Capture the cell that displays the provided text and extract its [X, Y] central coordinate. 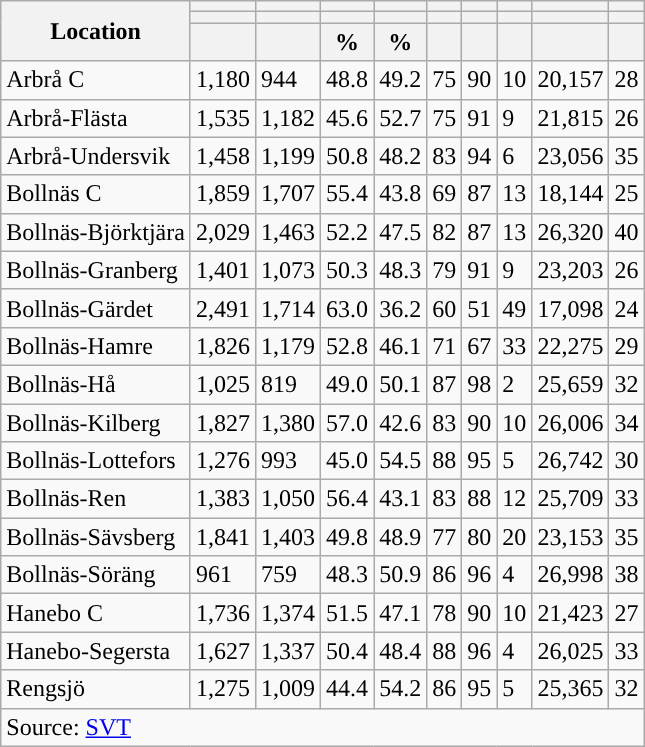
78 [444, 613]
43.8 [400, 194]
Bollnäs-Hå [96, 384]
47.1 [400, 613]
71 [444, 346]
49.2 [400, 80]
1,627 [222, 651]
Location [96, 31]
1,841 [222, 537]
48.4 [400, 651]
49.0 [348, 384]
23,056 [570, 156]
Bollnäs-Lottefors [96, 461]
1,707 [288, 194]
49.8 [348, 537]
26,742 [570, 461]
79 [444, 270]
60 [444, 308]
50.8 [348, 156]
25,659 [570, 384]
67 [480, 346]
54.5 [400, 461]
Rengsjö [96, 689]
52.8 [348, 346]
20 [514, 537]
26,998 [570, 575]
1,535 [222, 118]
6 [514, 156]
1,374 [288, 613]
25 [626, 194]
56.4 [348, 499]
50.3 [348, 270]
Bollnäs-Ren [96, 499]
Source: SVT [322, 727]
22,275 [570, 346]
1,025 [222, 384]
18,144 [570, 194]
52.7 [400, 118]
45.6 [348, 118]
2,029 [222, 232]
44.4 [348, 689]
759 [288, 575]
51.5 [348, 613]
961 [222, 575]
Bollnäs-Hamre [96, 346]
54.2 [400, 689]
49 [514, 308]
1,199 [288, 156]
38 [626, 575]
21,423 [570, 613]
47.5 [400, 232]
Bollnäs-Söräng [96, 575]
1,050 [288, 499]
46.1 [400, 346]
23,153 [570, 537]
1,826 [222, 346]
69 [444, 194]
77 [444, 537]
94 [480, 156]
29 [626, 346]
63.0 [348, 308]
57.0 [348, 423]
23,203 [570, 270]
43.1 [400, 499]
Hanebo-Segersta [96, 651]
48.9 [400, 537]
Bollnäs-Björktjära [96, 232]
1,859 [222, 194]
50.4 [348, 651]
1,401 [222, 270]
944 [288, 80]
1,714 [288, 308]
26,025 [570, 651]
Arbrå C [96, 80]
Bollnäs-Kilberg [96, 423]
21,815 [570, 118]
2 [514, 384]
12 [514, 499]
17,098 [570, 308]
30 [626, 461]
2,491 [222, 308]
26,006 [570, 423]
52.2 [348, 232]
1,403 [288, 537]
1,073 [288, 270]
51 [480, 308]
55.4 [348, 194]
1,383 [222, 499]
1,179 [288, 346]
82 [444, 232]
50.1 [400, 384]
1,180 [222, 80]
1,827 [222, 423]
1,182 [288, 118]
Hanebo C [96, 613]
28 [626, 80]
45.0 [348, 461]
Arbrå-Flästa [96, 118]
1,463 [288, 232]
Bollnäs-Gärdet [96, 308]
48.8 [348, 80]
24 [626, 308]
48.2 [400, 156]
Arbrå-Undersvik [96, 156]
27 [626, 613]
50.9 [400, 575]
Bollnäs-Granberg [96, 270]
25,365 [570, 689]
1,736 [222, 613]
25,709 [570, 499]
42.6 [400, 423]
1,276 [222, 461]
20,157 [570, 80]
36.2 [400, 308]
1,380 [288, 423]
98 [480, 384]
Bollnäs C [96, 194]
993 [288, 461]
1,275 [222, 689]
26,320 [570, 232]
819 [288, 384]
Bollnäs-Sävsberg [96, 537]
1,337 [288, 651]
34 [626, 423]
1,458 [222, 156]
80 [480, 537]
1,009 [288, 689]
40 [626, 232]
